Provide the (x, y) coordinate of the cell's center where the given text is located.  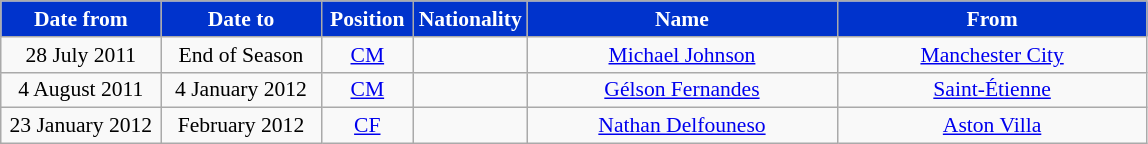
Position (368, 19)
Michael Johnson (682, 55)
From (992, 19)
Aston Villa (992, 126)
Manchester City (992, 55)
February 2012 (241, 126)
23 January 2012 (81, 126)
4 January 2012 (241, 90)
Gélson Fernandes (682, 90)
Date from (81, 19)
End of Season (241, 55)
Nationality (470, 19)
28 July 2011 (81, 55)
Name (682, 19)
Saint-Étienne (992, 90)
Nathan Delfouneso (682, 126)
Date to (241, 19)
4 August 2011 (81, 90)
CF (368, 126)
